Determine the [X, Y] coordinate at the center of the cell enclosing the given text.  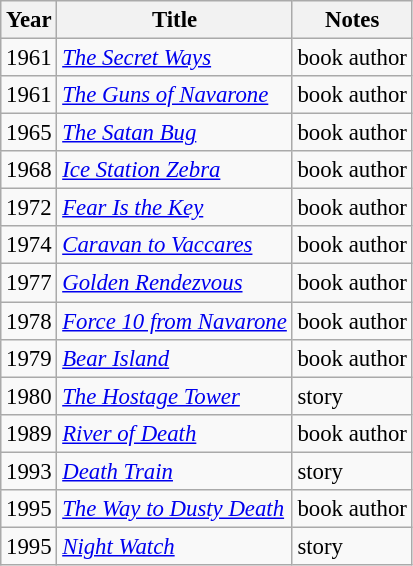
1968 [29, 170]
1989 [29, 433]
1972 [29, 208]
1979 [29, 358]
The Secret Ways [174, 58]
The Hostage Tower [174, 396]
Notes [352, 20]
Death Train [174, 471]
Year [29, 20]
River of Death [174, 433]
1978 [29, 321]
The Satan Bug [174, 133]
1993 [29, 471]
1980 [29, 396]
Title [174, 20]
Night Watch [174, 546]
Fear Is the Key [174, 208]
Bear Island [174, 358]
Ice Station Zebra [174, 170]
The Way to Dusty Death [174, 509]
1974 [29, 245]
Golden Rendezvous [174, 283]
Force 10 from Navarone [174, 321]
1965 [29, 133]
Caravan to Vaccares [174, 245]
The Guns of Navarone [174, 95]
1977 [29, 283]
